Provide the (x, y) coordinate of the cell's center where the given text is located.  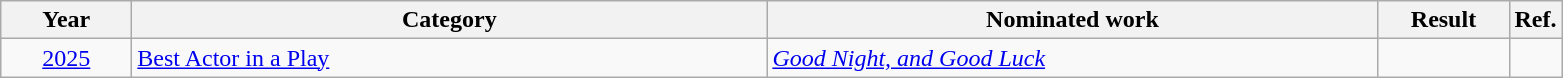
Ref. (1536, 20)
Result (1444, 20)
Nominated work (1072, 20)
Good Night, and Good Luck (1072, 58)
2025 (66, 58)
Year (66, 20)
Category (450, 20)
Best Actor in a Play (450, 58)
